Locate the cell with the specified text and output its [X, Y] center coordinate. 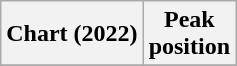
Chart (2022) [72, 34]
Peakposition [189, 34]
